Determine the [x, y] coordinate at the center of the cell enclosing the given text.  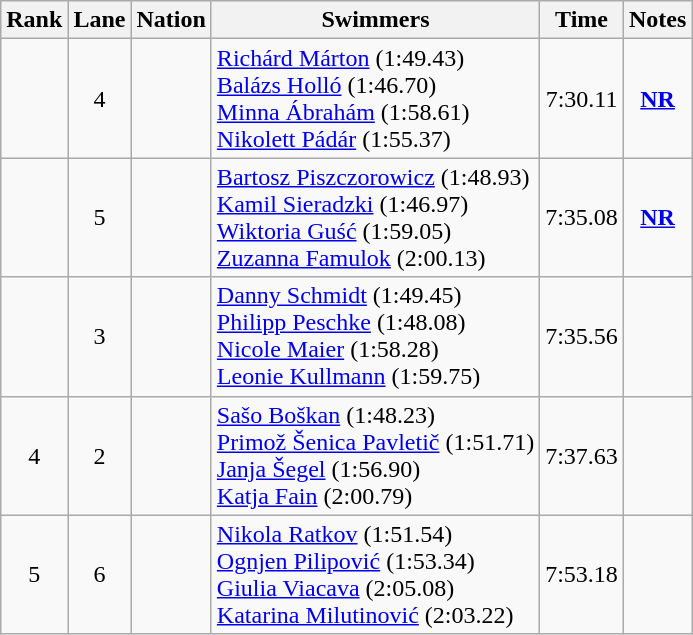
Richárd Márton (1:49.43)Balázs Holló (1:46.70)Minna Ábrahám (1:58.61)Nikolett Pádár (1:55.37) [375, 98]
Lane [100, 20]
Danny Schmidt (1:49.45)Philipp Peschke (1:48.08)Nicole Maier (1:58.28)Leonie Kullmann (1:59.75) [375, 336]
6 [100, 574]
3 [100, 336]
7:30.11 [582, 98]
7:35.56 [582, 336]
Time [582, 20]
Nikola Ratkov (1:51.54)Ognjen Pilipović (1:53.34)Giulia Viacava (2:05.08)Katarina Milutinović (2:03.22) [375, 574]
Nation [171, 20]
Notes [657, 20]
7:53.18 [582, 574]
Rank [34, 20]
7:37.63 [582, 456]
Bartosz Piszczorowicz (1:48.93)Kamil Sieradzki (1:46.97)Wiktoria Guść (1:59.05)Zuzanna Famulok (2:00.13) [375, 218]
Sašo Boškan (1:48.23)Primož Šenica Pavletič (1:51.71)Janja Šegel (1:56.90)Katja Fain (2:00.79) [375, 456]
Swimmers [375, 20]
2 [100, 456]
7:35.08 [582, 218]
